Detect which cell encompasses the target text, then output its (X, Y) center coordinate. 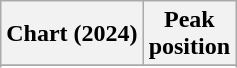
Chart (2024) (72, 34)
Peakposition (189, 34)
